Find where the given text appears and provide that cell's center as (X, Y) coordinate. 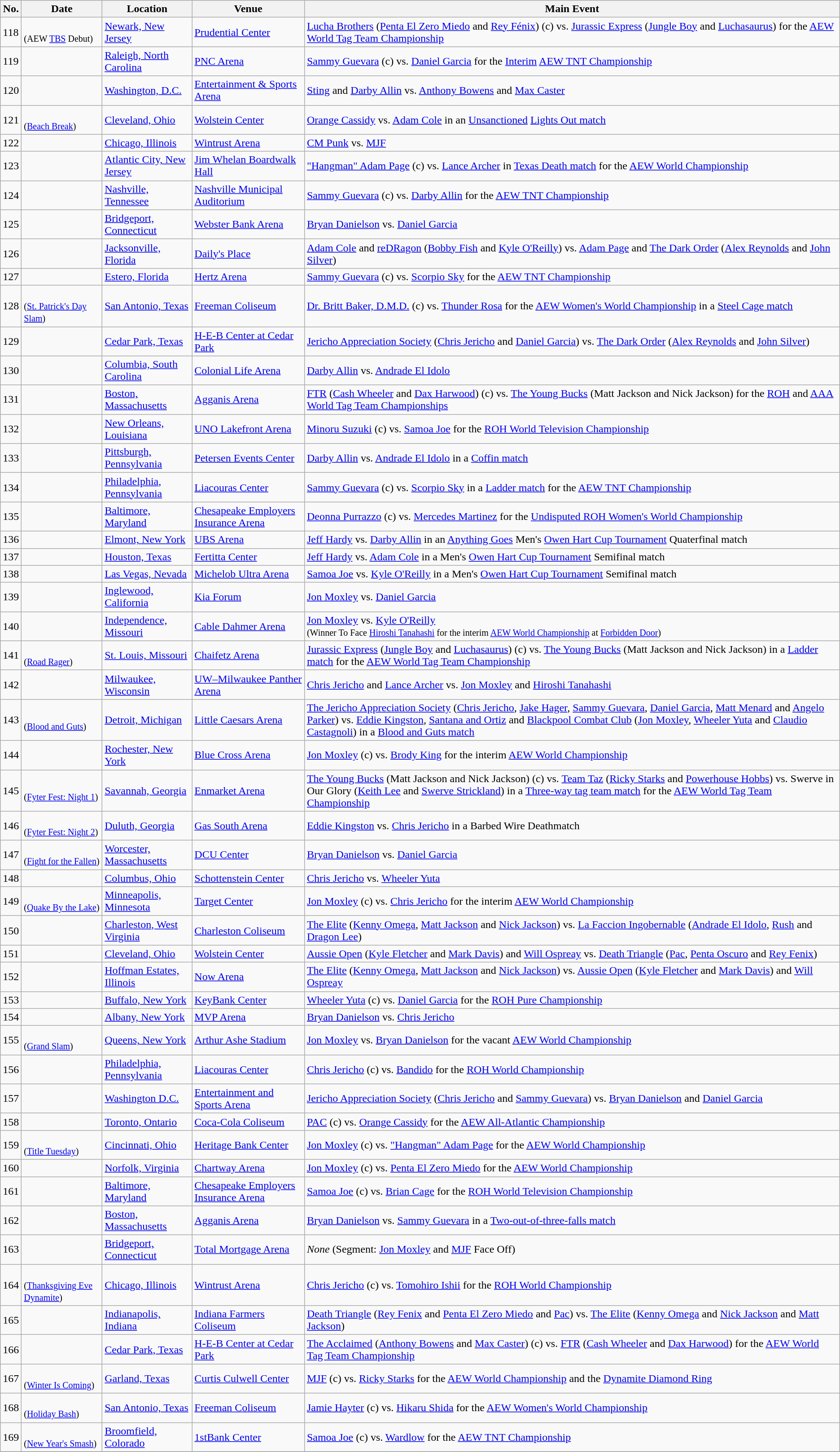
Aussie Open (Kyle Fletcher and Mark Davis) and Will Ospreay vs. Death Triangle (Pac, Penta Oscuro and Rey Fenix) (572, 954)
Deonna Purrazzo (c) vs. Mercedes Martinez for the Undisputed ROH Women's World Championship (572, 516)
158 (11, 1122)
Minoru Suzuki (c) vs. Samoa Joe for the ROH World Television Championship (572, 429)
Charleston Coliseum (249, 930)
124 (11, 195)
Houston, Texas (147, 557)
St. Louis, Missouri (147, 656)
Indiana Farmers Coliseum (249, 1320)
Webster Bank Arena (249, 224)
148 (11, 878)
Eddie Kingston vs. Chris Jericho in a Barbed Wire Deathmatch (572, 826)
139 (11, 597)
133 (11, 458)
Wheeler Yuta (c) vs. Daniel Garcia for the ROH Pure Championship (572, 1000)
Jon Moxley (c) vs. Chris Jericho for the interim AEW World Championship (572, 902)
164 (11, 1285)
Dr. Britt Baker, D.M.D. (c) vs. Thunder Rosa for the AEW Women's World Championship in a Steel Cage match (572, 306)
Jericho Appreciation Society (Chris Jericho and Sammy Guevara) vs. Bryan Danielson and Daniel Garcia (572, 1098)
129 (11, 341)
CM Punk vs. MJF (572, 143)
Las Vegas, Nevada (147, 574)
PAC (c) vs. Orange Cassidy for the AEW All-Atlantic Championship (572, 1122)
Sammy Guevara (c) vs. Darby Allin for the AEW TNT Championship (572, 195)
Buffalo, New York (147, 1000)
143 (11, 720)
Rochester, New York (147, 755)
Raleigh, North Carolina (147, 61)
Cincinnati, Ohio (147, 1145)
138 (11, 574)
156 (11, 1069)
119 (11, 61)
Jamie Hayter (c) vs. Hikaru Shida for the AEW Women's World Championship (572, 1408)
169 (11, 1437)
Colonial Life Arena (249, 371)
161 (11, 1191)
UBS Arena (249, 540)
MVP Arena (249, 1017)
(Holiday Bash) (62, 1408)
Enmarket Arena (249, 790)
165 (11, 1320)
Death Triangle (Rey Fenix and Penta El Zero Miedo and Pac) vs. The Elite (Kenny Omega and Nick Jackson and Matt Jackson) (572, 1320)
Broomfield, Colorado (147, 1437)
Charleston, West Virginia (147, 930)
Hoffman Estates, Illinois (147, 977)
Arthur Ashe Stadium (249, 1040)
Main Event (572, 9)
Daily's Place (249, 253)
(Grand Slam) (62, 1040)
None (Segment: Jon Moxley and MJF Face Off) (572, 1250)
Jon Moxley (c) vs. Brody King for the interim AEW World Championship (572, 755)
168 (11, 1408)
150 (11, 930)
Target Center (249, 902)
Toronto, Ontario (147, 1122)
Samoa Joe vs. Kyle O'Reilly in a Men's Owen Hart Cup Tournament Semifinal match (572, 574)
157 (11, 1098)
(Quake By the Lake) (62, 902)
Indianapolis, Indiana (147, 1320)
Albany, New York (147, 1017)
(Fight for the Fallen) (62, 855)
Petersen Events Center (249, 458)
Savannah, Georgia (147, 790)
New Orleans, Louisiana (147, 429)
(Thanksgiving Eve Dynamite) (62, 1285)
166 (11, 1350)
Jericho Appreciation Society (Chris Jericho and Daniel Garcia) vs. The Dark Order (Alex Reynolds and John Silver) (572, 341)
Garland, Texas (147, 1378)
Total Mortgage Arena (249, 1250)
145 (11, 790)
Chartway Arena (249, 1168)
DCU Center (249, 855)
Jacksonville, Florida (147, 253)
153 (11, 1000)
(Winter Is Coming) (62, 1378)
Chris Jericho and Lance Archer vs. Jon Moxley and Hiroshi Tanahashi (572, 684)
135 (11, 516)
Worcester, Massachusetts (147, 855)
Coca-Cola Coliseum (249, 1122)
125 (11, 224)
Chris Jericho (c) vs. Bandido for the ROH World Championship (572, 1069)
Heritage Bank Center (249, 1145)
Lucha Brothers (Penta El Zero Miedo and Rey Fénix) (c) vs. Jurassic Express (Jungle Boy and Luchasaurus) for the AEW World Tag Team Championship (572, 32)
Adam Cole and reDRagon (Bobby Fish and Kyle O'Reilly) vs. Adam Page and The Dark Order (Alex Reynolds and John Silver) (572, 253)
"Hangman" Adam Page (c) vs. Lance Archer in Texas Death match for the AEW World Championship (572, 166)
Jeff Hardy vs. Darby Allin in an Anything Goes Men's Owen Hart Cup Tournament Quaterfinal match (572, 540)
Entertainment and Sports Arena (249, 1098)
Darby Allin vs. Andrade El Idolo (572, 371)
Michelob Ultra Arena (249, 574)
Pittsburgh, Pennsylvania (147, 458)
Minneapolis, Minnesota (147, 902)
132 (11, 429)
120 (11, 91)
127 (11, 277)
Hertz Arena (249, 277)
151 (11, 954)
KeyBank Center (249, 1000)
Elmont, New York (147, 540)
Washington D.C. (147, 1098)
130 (11, 371)
Date (62, 9)
Cable Dahmer Arena (249, 626)
Curtis Culwell Center (249, 1378)
Sammy Guevara (c) vs. Daniel Garcia for the Interim AEW TNT Championship (572, 61)
Darby Allin vs. Andrade El Idolo in a Coffin match (572, 458)
Newark, New Jersey (147, 32)
Now Arena (249, 977)
Bryan Danielson vs. Chris Jericho (572, 1017)
Queens, New York (147, 1040)
Location (147, 9)
(Fyter Fest: Night 2) (62, 826)
162 (11, 1220)
Orange Cassidy vs. Adam Cole in an Unsanctioned Lights Out match (572, 119)
146 (11, 826)
Little Caesars Arena (249, 720)
159 (11, 1145)
(Road Rager) (62, 656)
Columbia, South Carolina (147, 371)
137 (11, 557)
128 (11, 306)
Chaifetz Arena (249, 656)
Schottenstein Center (249, 878)
131 (11, 400)
136 (11, 540)
Inglewood, California (147, 597)
Washington, D.C. (147, 91)
The Elite (Kenny Omega, Matt Jackson and Nick Jackson) vs. La Faccion Ingobernable (Andrade El Idolo, Rush and Dragon Lee) (572, 930)
(AEW TBS Debut) (62, 32)
1stBank Center (249, 1437)
152 (11, 977)
Norfolk, Virginia (147, 1168)
Prudential Center (249, 32)
The Elite (Kenny Omega, Matt Jackson and Nick Jackson) vs. Aussie Open (Kyle Fletcher and Mark Davis) and Will Ospreay (572, 977)
140 (11, 626)
Entertainment & Sports Arena (249, 91)
134 (11, 488)
141 (11, 656)
Chris Jericho vs. Wheeler Yuta (572, 878)
154 (11, 1017)
Sammy Guevara (c) vs. Scorpio Sky for the AEW TNT Championship (572, 277)
Columbus, Ohio (147, 878)
Samoa Joe (c) vs. Brian Cage for the ROH World Television Championship (572, 1191)
144 (11, 755)
149 (11, 902)
Jon Moxley (c) vs. "Hangman" Adam Page for the AEW World Championship (572, 1145)
Fertitta Center (249, 557)
Jon Moxley vs. Kyle O'Reilly(Winner To Face Hiroshi Tanahashi for the interim AEW World Championship at Forbidden Door) (572, 626)
Jon Moxley vs. Daniel Garcia (572, 597)
Chris Jericho (c) vs. Tomohiro Ishii for the ROH World Championship (572, 1285)
(Blood and Guts) (62, 720)
Detroit, Michigan (147, 720)
(Beach Break) (62, 119)
121 (11, 119)
142 (11, 684)
FTR (Cash Wheeler and Dax Harwood) (c) vs. The Young Bucks (Matt Jackson and Nick Jackson) for the ROH and AAA World Tag Team Championships (572, 400)
Sting and Darby Allin vs. Anthony Bowens and Max Caster (572, 91)
118 (11, 32)
Blue Cross Arena (249, 755)
Venue (249, 9)
Bryan Danielson vs. Sammy Guevara in a Two-out-of-three-falls match (572, 1220)
UW–Milwaukee Panther Arena (249, 684)
Sammy Guevara (c) vs. Scorpio Sky in a Ladder match for the AEW TNT Championship (572, 488)
Samoa Joe (c) vs. Wardlow for the AEW TNT Championship (572, 1437)
147 (11, 855)
Estero, Florida (147, 277)
Nashville Municipal Auditorium (249, 195)
167 (11, 1378)
Kia Forum (249, 597)
(Title Tuesday) (62, 1145)
Gas South Arena (249, 826)
160 (11, 1168)
Jeff Hardy vs. Adam Cole in a Men's Owen Hart Cup Tournament Semifinal match (572, 557)
Jon Moxley (c) vs. Penta El Zero Miedo for the AEW World Championship (572, 1168)
163 (11, 1250)
PNC Arena (249, 61)
122 (11, 143)
MJF (c) vs. Ricky Starks for the AEW World Championship and the Dynamite Diamond Ring (572, 1378)
Jim Whelan Boardwalk Hall (249, 166)
No. (11, 9)
The Acclaimed (Anthony Bowens and Max Caster) (c) vs. FTR (Cash Wheeler and Dax Harwood) for the AEW World Tag Team Championship (572, 1350)
155 (11, 1040)
(St. Patrick's Day Slam) (62, 306)
(New Year's Smash) (62, 1437)
Atlantic City, New Jersey (147, 166)
123 (11, 166)
UNO Lakefront Arena (249, 429)
Jon Moxley vs. Bryan Danielson for the vacant AEW World Championship (572, 1040)
Duluth, Georgia (147, 826)
(Fyter Fest: Night 1) (62, 790)
Independence, Missouri (147, 626)
Milwaukee, Wisconsin (147, 684)
Nashville, Tennessee (147, 195)
126 (11, 253)
